Output the [x, y] coordinate of the center of the cell containing the given text.  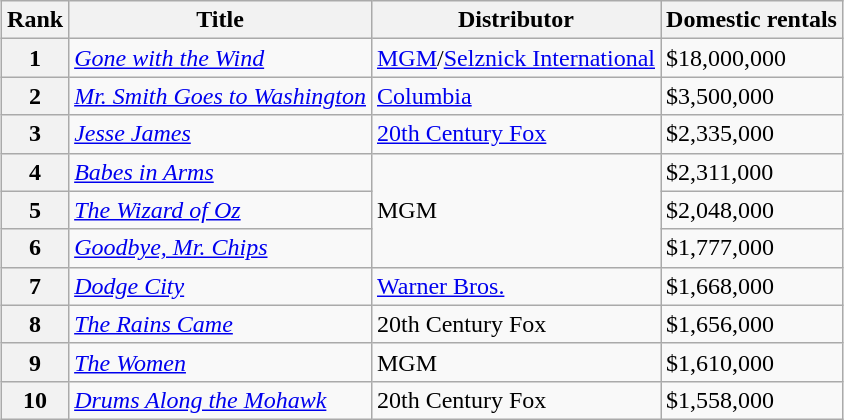
Distributor [516, 20]
Rank [36, 20]
5 [36, 210]
4 [36, 172]
MGM/Selznick International [516, 58]
Mr. Smith Goes to Washington [220, 96]
Domestic rentals [752, 20]
9 [36, 362]
$1,777,000 [752, 248]
Dodge City [220, 286]
The Women [220, 362]
$2,311,000 [752, 172]
The Wizard of Oz [220, 210]
Goodbye, Mr. Chips [220, 248]
Columbia [516, 96]
$3,500,000 [752, 96]
$2,048,000 [752, 210]
8 [36, 324]
$1,656,000 [752, 324]
Babes in Arms [220, 172]
$18,000,000 [752, 58]
The Rains Came [220, 324]
$1,558,000 [752, 400]
$1,668,000 [752, 286]
3 [36, 134]
Drums Along the Mohawk [220, 400]
$2,335,000 [752, 134]
1 [36, 58]
Gone with the Wind [220, 58]
10 [36, 400]
Warner Bros. [516, 286]
$1,610,000 [752, 362]
Title [220, 20]
6 [36, 248]
Jesse James [220, 134]
7 [36, 286]
2 [36, 96]
